Detect which cell encompasses the target text, then output its (X, Y) center coordinate. 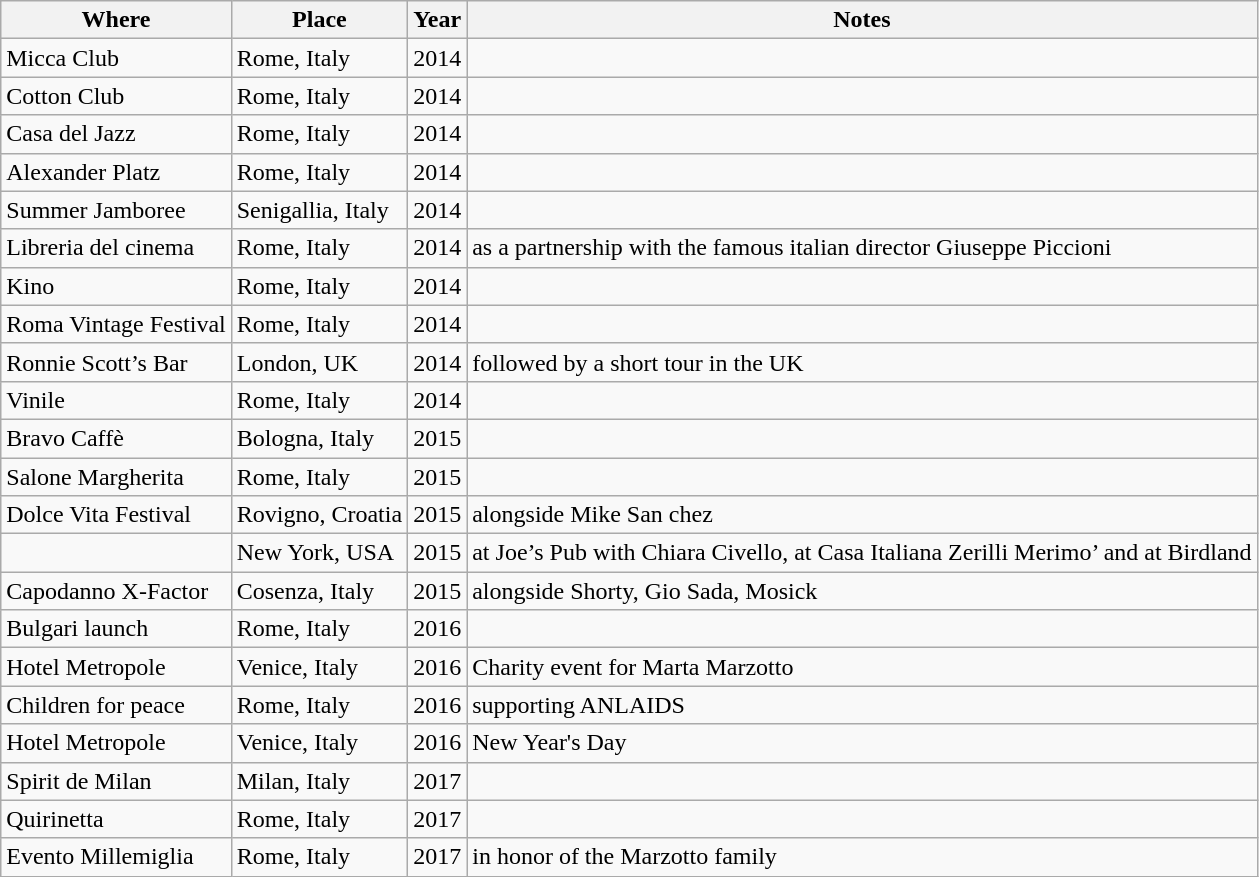
Kino (116, 286)
Charity event for Marta Marzotto (862, 667)
followed by a short tour in the UK (862, 362)
Year (438, 20)
Vinile (116, 400)
New Year's Day (862, 743)
Bravo Caffè (116, 438)
Rovigno, Croatia (319, 515)
in honor of the Marzotto family (862, 857)
Dolce Vita Festival (116, 515)
Cotton Club (116, 96)
Place (319, 20)
Capodanno X-Factor (116, 591)
Where (116, 20)
Bulgari launch (116, 629)
Senigallia, Italy (319, 210)
Cosenza, Italy (319, 591)
as a partnership with the famous italian director Giuseppe Piccioni (862, 248)
Alexander Platz (116, 172)
Libreria del cinema (116, 248)
at Joe’s Pub with Chiara Civello, at Casa Italiana Zerilli Merimo’ and at Birdland (862, 553)
alongside Mike San chez (862, 515)
Summer Jamboree (116, 210)
Notes (862, 20)
Ronnie Scott’s Bar (116, 362)
Micca Club (116, 58)
Salone Margherita (116, 477)
Roma Vintage Festival (116, 324)
London, UK (319, 362)
Bologna, Italy (319, 438)
Quirinetta (116, 819)
New York, USA (319, 553)
alongside Shorty, Gio Sada, Mosick (862, 591)
Casa del Jazz (116, 134)
supporting ANLAIDS (862, 705)
Children for peace (116, 705)
Milan, Italy (319, 781)
Evento Millemiglia (116, 857)
Spirit de Milan (116, 781)
